Locate the cell with the specified text and output its (x, y) center coordinate. 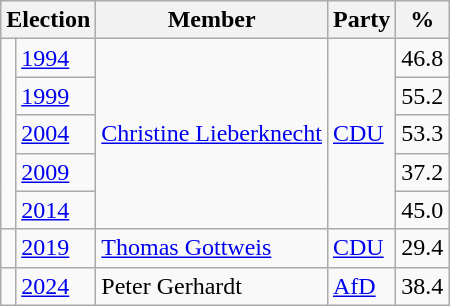
Party (361, 20)
2014 (56, 210)
AfD (361, 286)
29.4 (422, 248)
Election (48, 20)
2019 (56, 248)
2004 (56, 134)
55.2 (422, 96)
Member (212, 20)
53.3 (422, 134)
2024 (56, 286)
% (422, 20)
1999 (56, 96)
Christine Lieberknecht (212, 134)
1994 (56, 58)
46.8 (422, 58)
Thomas Gottweis (212, 248)
Peter Gerhardt (212, 286)
38.4 (422, 286)
45.0 (422, 210)
2009 (56, 172)
37.2 (422, 172)
